Return the (X, Y) coordinate for the center point of the cell that contains the specified text.  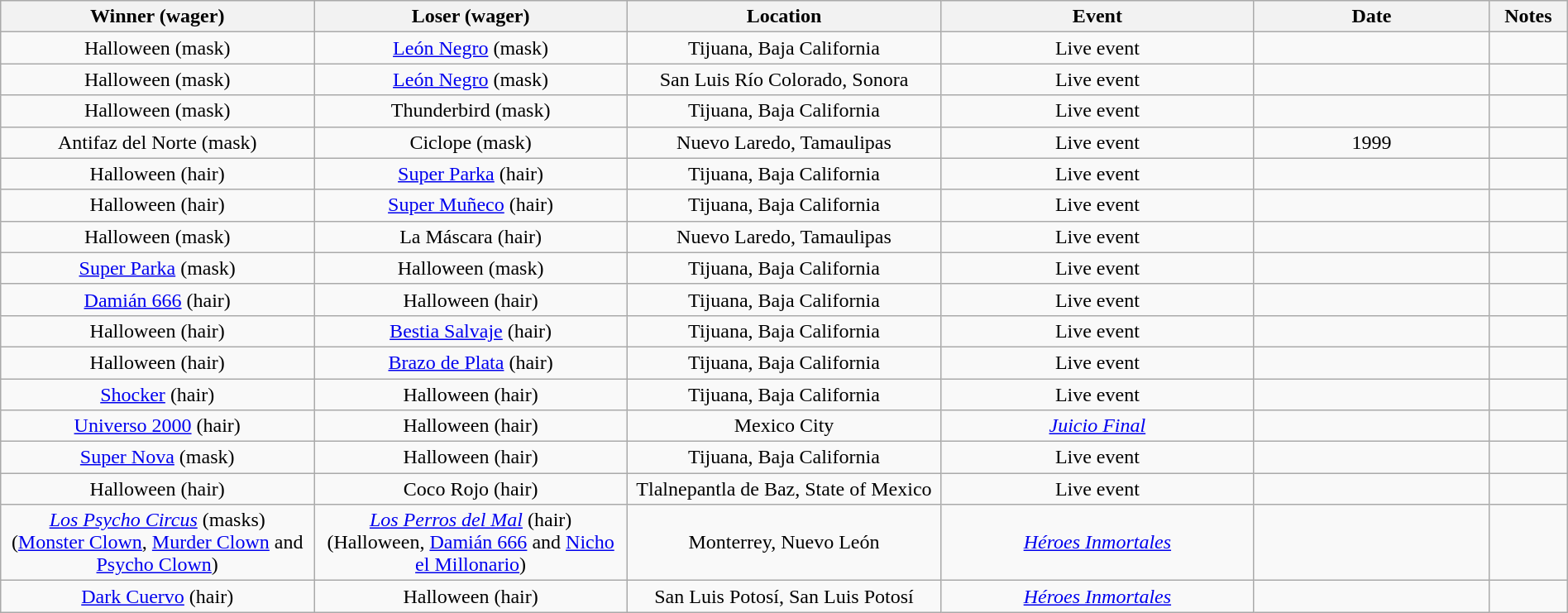
Super Nova (mask) (157, 457)
Winner (wager) (157, 17)
Super Parka (hair) (471, 174)
Event (1097, 17)
Dark Cuervo (hair) (157, 596)
Universo 2000 (hair) (157, 426)
Los Psycho Circus (masks)(Monster Clown, Murder Clown and Psycho Clown) (157, 543)
Super Muñeco (hair) (471, 205)
Bestia Salvaje (hair) (471, 331)
Thunderbird (mask) (471, 111)
Super Parka (mask) (157, 268)
Tlalnepantla de Baz, State of Mexico (784, 489)
San Luis Río Colorado, Sonora (784, 79)
Ciclope (mask) (471, 142)
Date (1371, 17)
Los Perros del Mal (hair)(Halloween, Damián 666 and Nicho el Millonario) (471, 543)
Antifaz del Norte (mask) (157, 142)
Damián 666 (hair) (157, 299)
Mexico City (784, 426)
La Máscara (hair) (471, 237)
Juicio Final (1097, 426)
Shocker (hair) (157, 395)
Monterrey, Nuevo León (784, 543)
Notes (1528, 17)
Loser (wager) (471, 17)
Brazo de Plata (hair) (471, 362)
San Luis Potosí, San Luis Potosí (784, 596)
Coco Rojo (hair) (471, 489)
Location (784, 17)
1999 (1371, 142)
